Extract the (x, y) coordinate from the center of the cell holding the provided text.  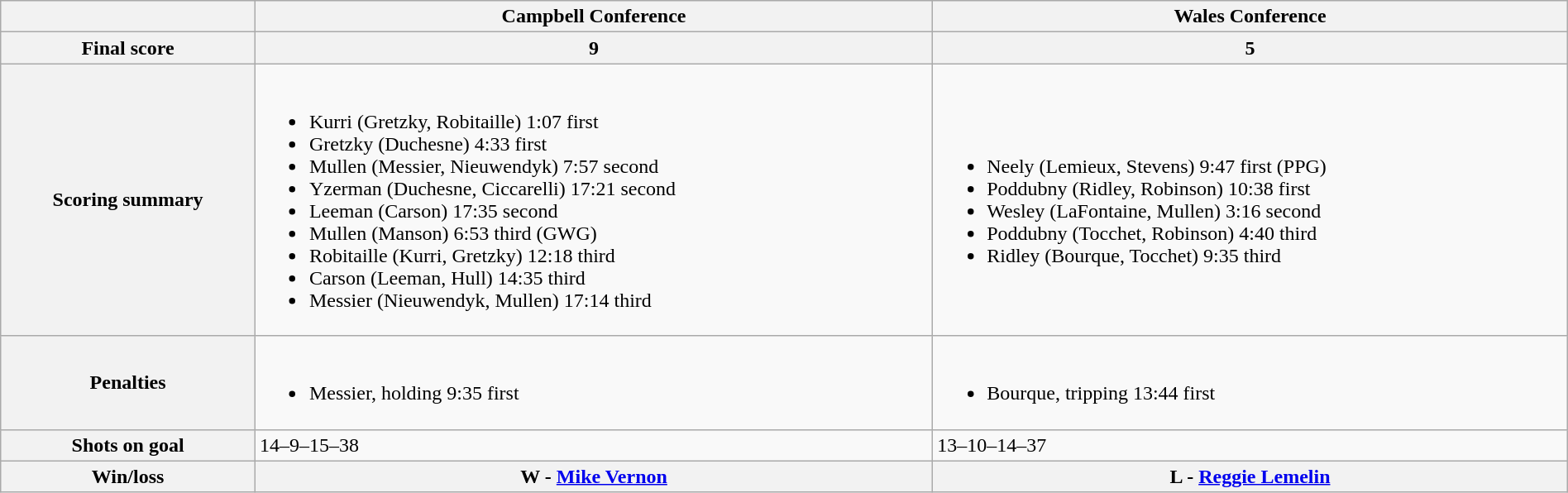
Win/loss (128, 476)
Penalties (128, 382)
5 (1250, 48)
Scoring summary (128, 200)
W - Mike Vernon (594, 476)
13–10–14–37 (1250, 445)
Campbell Conference (594, 17)
Final score (128, 48)
Wales Conference (1250, 17)
Messier, holding 9:35 first (594, 382)
L - Reggie Lemelin (1250, 476)
14–9–15–38 (594, 445)
Bourque, tripping 13:44 first (1250, 382)
9 (594, 48)
Shots on goal (128, 445)
